Pinpoint the cell where the given text exists, returning its [X, Y] midpoint coordinate. 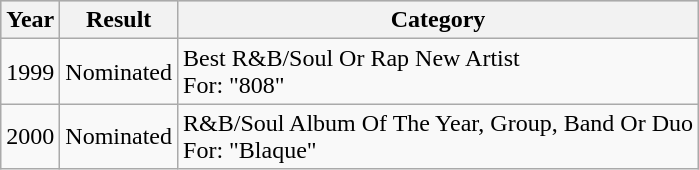
R&B/Soul Album Of The Year, Group, Band Or Duo For: "Blaque" [438, 136]
2000 [30, 136]
Result [119, 20]
Best R&B/Soul Or Rap New Artist For: "808" [438, 72]
Year [30, 20]
1999 [30, 72]
Category [438, 20]
